Scan for the cell matching the given text and deliver its (X, Y) coordinate at center. 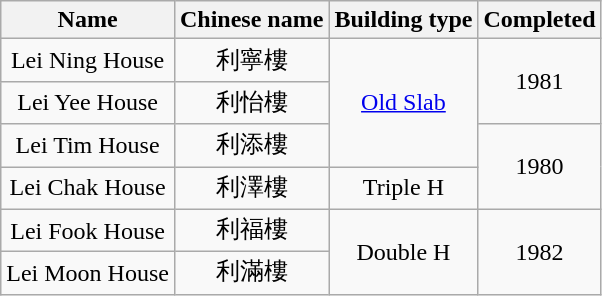
1982 (540, 252)
Triple H (404, 188)
利添樓 (251, 146)
利福樓 (251, 230)
Lei Tim House (88, 146)
利怡樓 (251, 102)
1981 (540, 82)
Building type (404, 20)
Lei Fook House (88, 230)
利澤樓 (251, 188)
1980 (540, 166)
利滿樓 (251, 274)
Lei Yee House (88, 102)
利寧樓 (251, 60)
Lei Chak House (88, 188)
Chinese name (251, 20)
Double H (404, 252)
Name (88, 20)
Completed (540, 20)
Lei Moon House (88, 274)
Old Slab (404, 103)
Lei Ning House (88, 60)
